Scan for the cell matching the given text and deliver its [X, Y] coordinate at center. 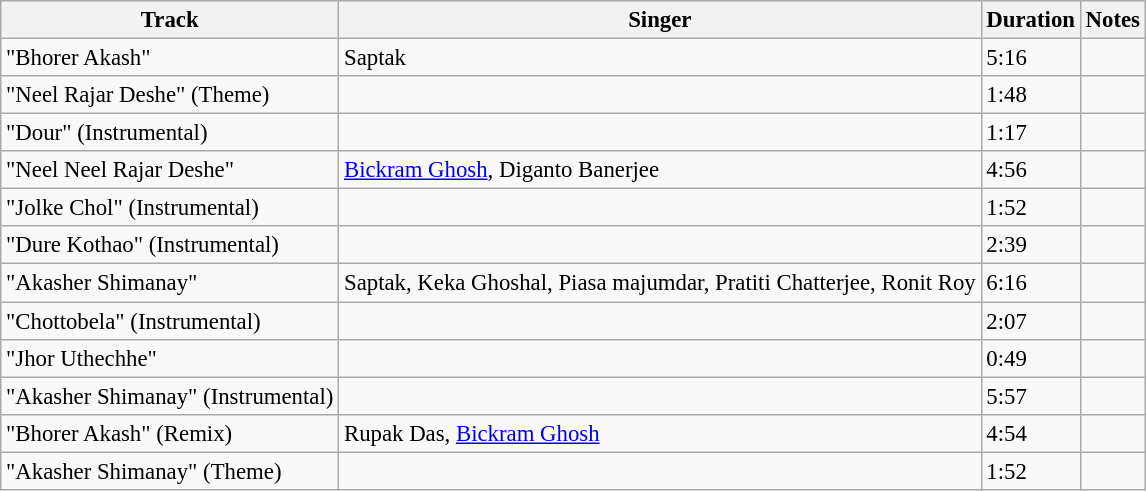
"Bhorer Akash" (Remix) [170, 433]
"Akasher Shimanay" (Instrumental) [170, 396]
"Dour" (Instrumental) [170, 133]
6:16 [1030, 283]
"Jolke Chol" (Instrumental) [170, 208]
Track [170, 20]
"Akasher Shimanay" [170, 283]
"Chottobela" (Instrumental) [170, 321]
4:54 [1030, 433]
Saptak, Keka Ghoshal, Piasa majumdar, Pratiti Chatterjee, Ronit Roy [660, 283]
"Dure Kothao" (Instrumental) [170, 245]
Notes [1112, 20]
"Neel Rajar Deshe" (Theme) [170, 95]
"Neel Neel Rajar Deshe" [170, 170]
5:57 [1030, 396]
Bickram Ghosh, Diganto Banerjee [660, 170]
"Akasher Shimanay" (Theme) [170, 471]
2:39 [1030, 245]
5:16 [1030, 58]
Rupak Das, Bickram Ghosh [660, 433]
Duration [1030, 20]
1:17 [1030, 133]
4:56 [1030, 170]
"Bhorer Akash" [170, 58]
"Jhor Uthechhe" [170, 358]
Saptak [660, 58]
1:48 [1030, 95]
2:07 [1030, 321]
Singer [660, 20]
0:49 [1030, 358]
